Pinpoint the cell where the given text exists, returning its (X, Y) midpoint coordinate. 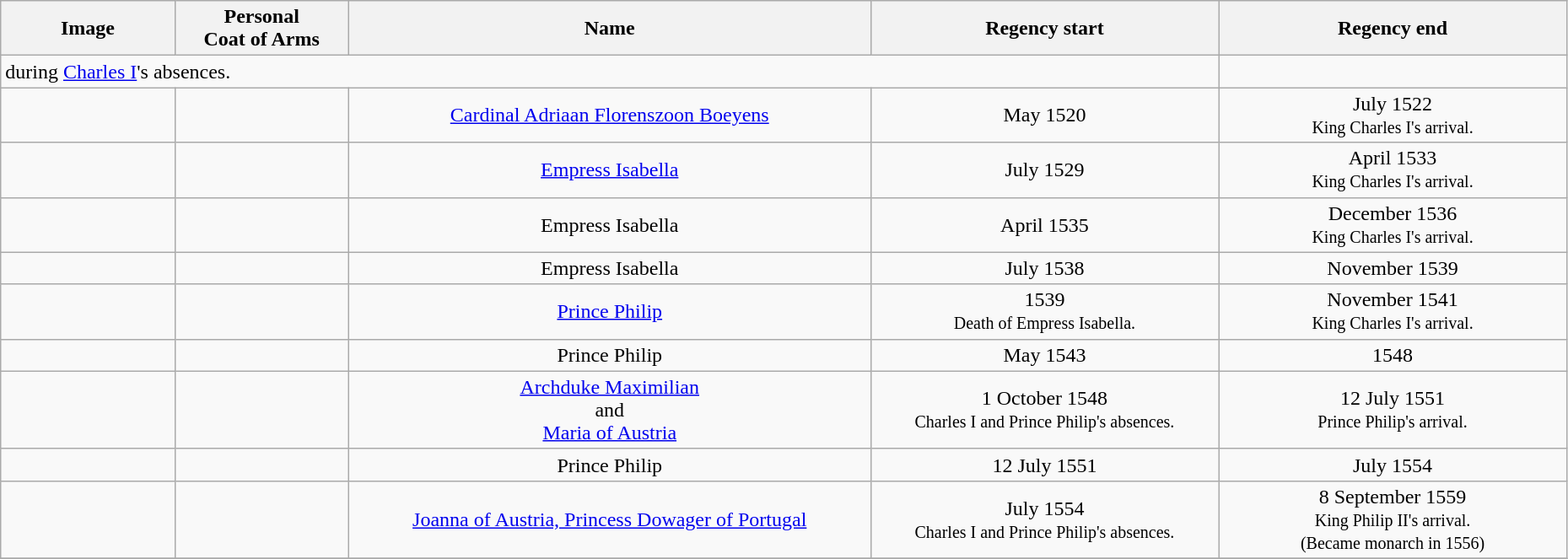
April 1533King Charles I's arrival. (1393, 170)
July 1522King Charles I's arrival. (1393, 115)
Regency end (1393, 29)
12 July 1551Prince Philip's arrival. (1393, 410)
July 1554 (1393, 465)
May 1543 (1044, 355)
April 1535 (1044, 224)
Name (609, 29)
May 1520 (1044, 115)
1539Death of Empress Isabella. (1044, 312)
12 July 1551 (1044, 465)
Cardinal Adriaan Florenszoon Boeyens (609, 115)
1 October 1548Charles I and Prince Philip's absences. (1044, 410)
December 1536King Charles I's arrival. (1393, 224)
July 1529 (1044, 170)
8 September 1559King Philip II's arrival.(Became monarch in 1556) (1393, 519)
during Charles I's absences. (610, 72)
PersonalCoat of Arms (261, 29)
November 1539 (1393, 268)
Joanna of Austria, Princess Dowager of Portugal (609, 519)
1548 (1393, 355)
Regency start (1044, 29)
Archduke Maximilian and Maria of Austria (609, 410)
July 1538 (1044, 268)
November 1541King Charles I's arrival. (1393, 312)
Image (88, 29)
July 1554Charles I and Prince Philip's absences. (1044, 519)
